Locate the cell with the specified text and output its (x, y) center coordinate. 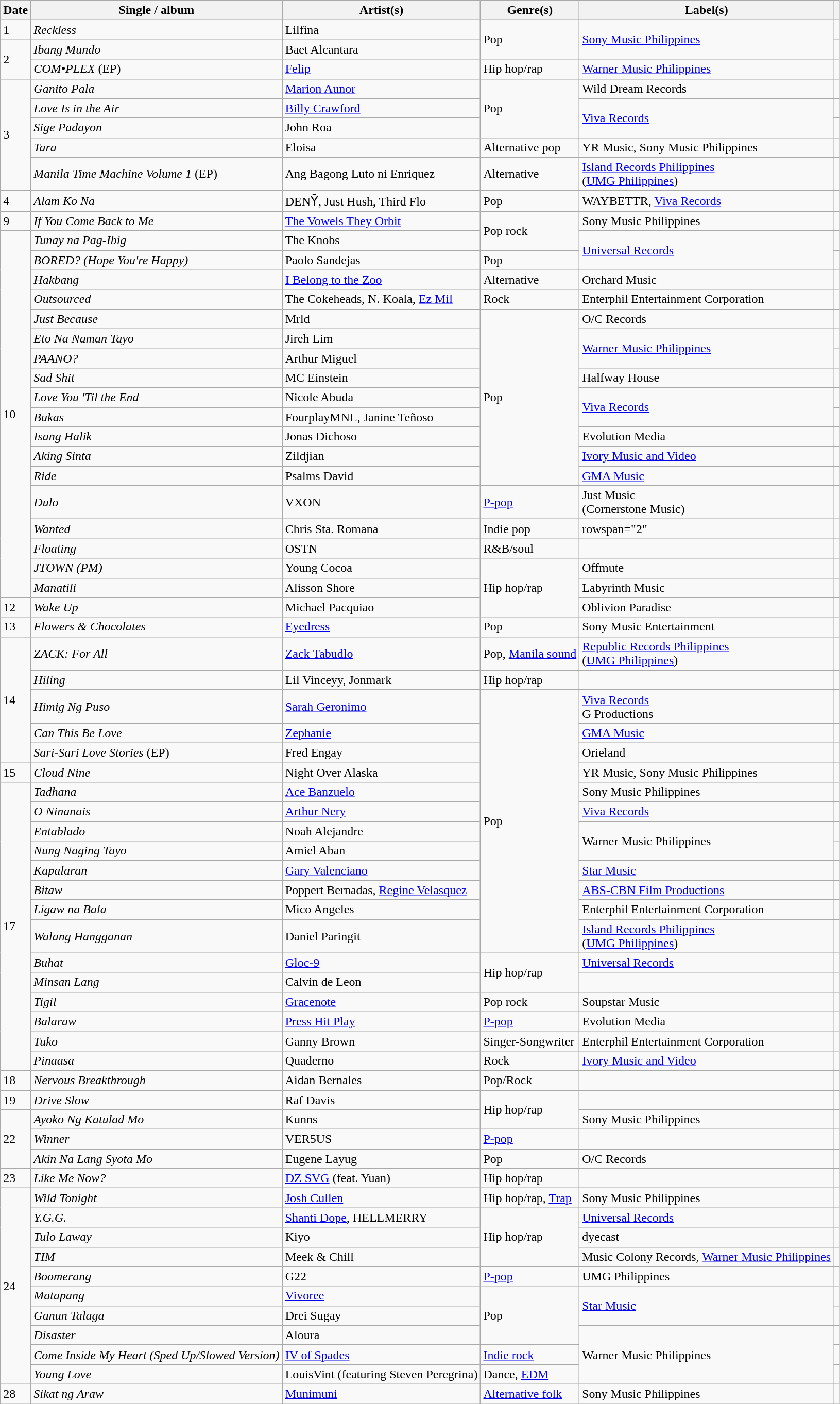
Singer-Songwriter (530, 1041)
Zack Tabudlo (381, 653)
Just Because (157, 319)
Just Music(Cornerstone Music) (707, 503)
Felip (381, 69)
12 (15, 607)
Psalms David (381, 476)
Can This Be Love (157, 733)
Calvin de Leon (381, 982)
Mico Angeles (381, 910)
Young Cocoa (381, 568)
Soupstar Music (707, 1002)
Nervous Breakthrough (157, 1080)
Lil Vinceyy, Jonmark (381, 680)
UMG Philippines (707, 1276)
Flowers & Chocolates (157, 627)
VER5US (381, 1139)
Nicole Abuda (381, 397)
Kunns (381, 1120)
Young Love (157, 1374)
Sad Shit (157, 378)
Aidan Bernales (381, 1080)
Y.G.G. (157, 1218)
IV of Spades (381, 1355)
Press Hit Play (381, 1021)
Nung Naging Tayo (157, 851)
Munimuni (381, 1394)
Pop/Rock (530, 1080)
Indie pop (530, 529)
Ligaw na Bala (157, 910)
Mrld (381, 319)
Gracenote (381, 1002)
Daniel Paringit (381, 936)
Ganun Talaga (157, 1315)
rowspan="2" (707, 529)
Sige Padayon (157, 128)
Tigil (157, 1002)
Arthur Miguel (381, 358)
Offmute (707, 568)
Meek & Chill (381, 1257)
ZACK: For All (157, 653)
Eto Na Naman Tayo (157, 338)
17 (15, 927)
Minsan Lang (157, 982)
BORED? (Hope You're Happy) (157, 260)
4 (15, 201)
ABS-CBN Film Productions (707, 890)
Ang Bagong Luto ni Enriquez (381, 174)
Oblivion Paradise (707, 607)
Billy Crawford (381, 108)
Eugene Layug (381, 1159)
Republic Records Philippines(UMG Philippines) (707, 653)
DENȲ, Just Hush, Third Flo (381, 201)
Wanted (157, 529)
COM•PLEX (EP) (157, 69)
Disaster (157, 1335)
Boomerang (157, 1276)
R&B/soul (530, 549)
9 (15, 221)
13 (15, 627)
14 (15, 699)
Wild Dream Records (707, 89)
Aloura (381, 1335)
Amiel Aban (381, 851)
The Vowels They Orbit (381, 221)
Sikat ng Araw (157, 1394)
Ace Banzuelo (381, 792)
The Knobs (381, 241)
Michael Pacquiao (381, 607)
Balaraw (157, 1021)
Night Over Alaska (381, 772)
FourplayMNL, Janine Teñoso (381, 417)
Ganny Brown (381, 1041)
Bukas (157, 417)
Tulo Laway (157, 1237)
Jireh Lim (381, 338)
Labyrinth Music (707, 588)
Pinaasa (157, 1060)
Manatili (157, 588)
19 (15, 1100)
Lilfina (381, 30)
Chris Sta. Romana (381, 529)
3 (15, 135)
Single / album (157, 10)
Isang Halik (157, 437)
Marion Aunor (381, 89)
DZ SVG (feat. Yuan) (381, 1178)
Hakbang (157, 280)
1 (15, 30)
Akin Na Lang Syota Mo (157, 1159)
TIM (157, 1257)
WAYBETTR, Viva Records (707, 201)
Alternative pop (530, 147)
23 (15, 1178)
Himig Ng Puso (157, 707)
Kiyo (381, 1237)
Josh Cullen (381, 1198)
Baet Alcantara (381, 49)
LouisVint (featuring Steven Peregrina) (381, 1374)
Alternative folk (530, 1394)
Cloud Nine (157, 772)
Sony Music Entertainment (707, 627)
The Cokeheads, N. Koala, Ez Mil (381, 299)
John Roa (381, 128)
Orchard Music (707, 280)
15 (15, 772)
Like Me Now? (157, 1178)
Winner (157, 1139)
Eyedress (381, 627)
Paolo Sandejas (381, 260)
Entablado (157, 831)
VXON (381, 503)
Hip hop/rap, Trap (530, 1198)
Music Colony Records, Warner Music Philippines (707, 1257)
G22 (381, 1276)
Outsourced (157, 299)
Quaderno (381, 1060)
Raf Davis (381, 1100)
2 (15, 59)
Eloisa (381, 147)
Drei Sugay (381, 1315)
Wake Up (157, 607)
Viva RecordsG Productions (707, 707)
Indie rock (530, 1355)
Reckless (157, 30)
Sari-Sari Love Stories (EP) (157, 752)
Ibang Mundo (157, 49)
Ayoko Ng Katulad Mo (157, 1120)
Fred Engay (381, 752)
Aking Sinta (157, 456)
Ride (157, 476)
Jonas Dichoso (381, 437)
Hiling (157, 680)
Manila Time Machine Volume 1 (EP) (157, 174)
Kapalaran (157, 870)
Alam Ko Na (157, 201)
Dance, EDM (530, 1374)
Shanti Dope, HELLMERRY (381, 1218)
10 (15, 414)
Tara (157, 147)
Sarah Geronimo (381, 707)
Zephanie (381, 733)
Zildjian (381, 456)
If You Come Back to Me (157, 221)
Dulo (157, 503)
Arthur Nery (381, 812)
Bitaw (157, 890)
Orieland (707, 752)
dyecast (707, 1237)
18 (15, 1080)
OSTN (381, 549)
Gloc-9 (381, 963)
Genre(s) (530, 10)
Gary Valenciano (381, 870)
Artist(s) (381, 10)
Tuko (157, 1041)
Come Inside My Heart (Sped Up/Slowed Version) (157, 1355)
PAANO? (157, 358)
Pop, Manila sound (530, 653)
I Belong to the Zoo (381, 280)
Wild Tonight (157, 1198)
Label(s) (707, 10)
Ganito Pala (157, 89)
28 (15, 1394)
Love You 'Til the End (157, 397)
Noah Alejandre (381, 831)
Drive Slow (157, 1100)
Floating (157, 549)
O Ninanais (157, 812)
Date (15, 10)
Alisson Shore (381, 588)
JTOWN (PM) (157, 568)
Vivoree (381, 1296)
Poppert Bernadas, Regine Velasquez (381, 890)
24 (15, 1287)
Walang Hangganan (157, 936)
Matapang (157, 1296)
22 (15, 1139)
MC Einstein (381, 378)
Buhat (157, 963)
Tunay na Pag-Ibig (157, 241)
Love Is in the Air (157, 108)
Tadhana (157, 792)
Halfway House (707, 378)
